For the text-containing cell, return its midpoint in (x, y) coordinate format. 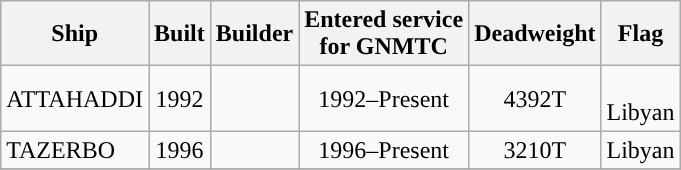
Built (180, 34)
TAZERBO (75, 150)
3210T (535, 150)
1992 (180, 98)
1992–Present (384, 98)
Deadweight (535, 34)
Builder (254, 34)
Flag (640, 34)
4392T (535, 98)
Ship (75, 34)
Entered service for GNMTC (384, 34)
1996 (180, 150)
ATTAHADDI (75, 98)
1996–Present (384, 150)
